From the cell containing the given text, extract its center point as [x, y] coordinate. 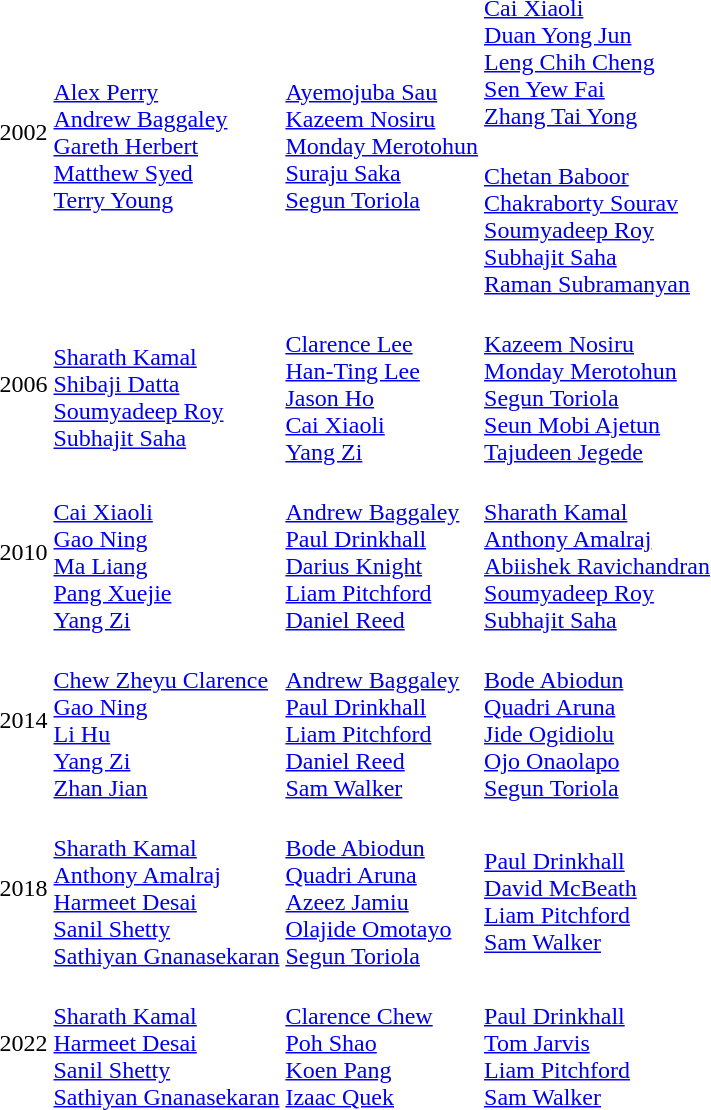
Sharath KamalAnthony AmalrajHarmeet DesaiSanil ShettySathiyan Gnanasekaran [166, 888]
Bode AbiodunQuadri ArunaAzeez JamiuOlajide OmotayoSegun Toriola [382, 888]
Cai XiaoliGao NingMa LiangPang XuejieYang Zi [166, 552]
Chew Zheyu ClarenceGao NingLi HuYang ZiZhan Jian [166, 720]
Andrew BaggaleyPaul DrinkhallDarius KnightLiam PitchfordDaniel Reed [382, 552]
Andrew BaggaleyPaul DrinkhallLiam PitchfordDaniel ReedSam Walker [382, 720]
Sharath KamalShibaji DattaSoumyadeep RoySubhajit Saha [166, 384]
Clarence LeeHan-Ting LeeJason HoCai XiaoliYang Zi [382, 384]
